Pinpoint the cell where the given text exists, returning its (x, y) midpoint coordinate. 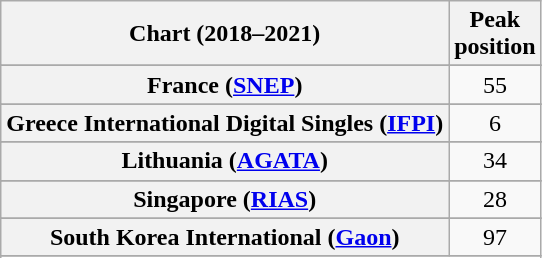
Greece International Digital Singles (IFPI) (225, 123)
34 (495, 161)
Chart (2018–2021) (225, 34)
Lithuania (AGATA) (225, 161)
6 (495, 123)
55 (495, 85)
Peak position (495, 34)
Singapore (RIAS) (225, 199)
97 (495, 237)
28 (495, 199)
South Korea International (Gaon) (225, 237)
France (SNEP) (225, 85)
